Find where the given text appears and provide that cell's center as (X, Y) coordinate. 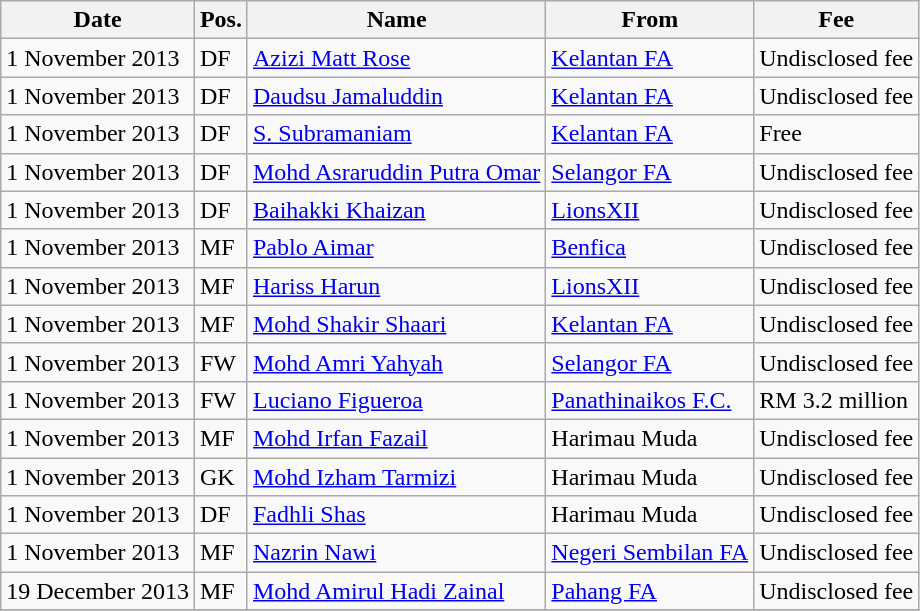
Mohd Irfan Fazail (396, 438)
19 December 2013 (98, 591)
S. Subramaniam (396, 134)
Nazrin Nawi (396, 553)
Daudsu Jamaluddin (396, 96)
Benfica (650, 248)
Fadhli Shas (396, 515)
Name (396, 20)
From (650, 20)
Mohd Asraruddin Putra Omar (396, 172)
Luciano Figueroa (396, 400)
Negeri Sembilan FA (650, 553)
Free (836, 134)
Pos. (220, 20)
Mohd Shakir Shaari (396, 324)
Mohd Izham Tarmizi (396, 477)
Fee (836, 20)
Hariss Harun (396, 286)
Panathinaikos F.C. (650, 400)
Pablo Aimar (396, 248)
Baihakki Khaizan (396, 210)
RM 3.2 million (836, 400)
Azizi Matt Rose (396, 58)
GK (220, 477)
Pahang FA (650, 591)
Mohd Amri Yahyah (396, 362)
Date (98, 20)
Mohd Amirul Hadi Zainal (396, 591)
